Provide the [X, Y] coordinate of the cell's center where the given text is located.  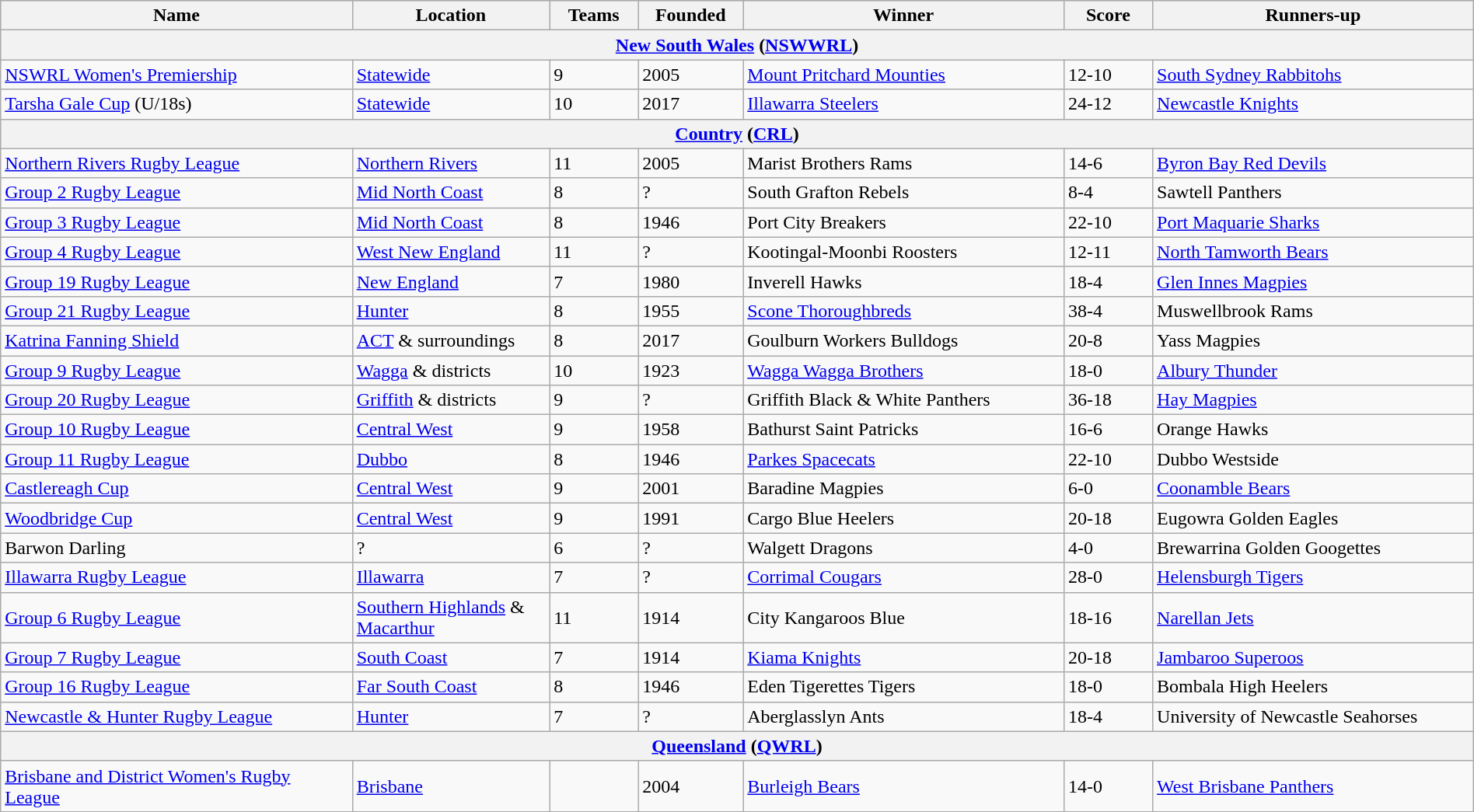
Orange Hawks [1314, 430]
North Tamworth Bears [1314, 252]
Scone Thoroughbreds [903, 311]
Runners-up [1314, 16]
Aberglasslyn Ants [903, 716]
West New England [451, 252]
18-16 [1108, 617]
Walgett Dragons [903, 548]
Coonamble Bears [1314, 489]
City Kangaroos Blue [903, 617]
Northern Rivers Rugby League [176, 163]
Group 10 Rugby League [176, 430]
ACT & surroundings [451, 340]
Group 4 Rugby League [176, 252]
Illawarra Steelers [903, 104]
Location [451, 16]
Kiama Knights [903, 657]
6 [594, 548]
Woodbridge Cup [176, 518]
University of Newcastle Seahorses [1314, 716]
Yass Magpies [1314, 340]
Corrimal Cougars [903, 577]
Brewarrina Golden Googettes [1314, 548]
South Grafton Rebels [903, 193]
1991 [690, 518]
Helensburgh Tigers [1314, 577]
Southern Highlands & Macarthur [451, 617]
Albury Thunder [1314, 371]
Group 19 Rugby League [176, 281]
New England [451, 281]
Glen Innes Magpies [1314, 281]
Kootingal-Moonbi Roosters [903, 252]
Marist Brothers Rams [903, 163]
Group 20 Rugby League [176, 400]
Eugowra Golden Eagles [1314, 518]
Burleigh Bears [903, 786]
Illawarra [451, 577]
Wagga Wagga Brothers [903, 371]
Port City Breakers [903, 222]
Group 7 Rugby League [176, 657]
Country (CRL) [737, 134]
Winner [903, 16]
2001 [690, 489]
1958 [690, 430]
Illawarra Rugby League [176, 577]
Sawtell Panthers [1314, 193]
Dubbo [451, 459]
Group 6 Rugby League [176, 617]
8-4 [1108, 193]
Narellan Jets [1314, 617]
Mount Pritchard Mounties [903, 75]
Port Maquarie Sharks [1314, 222]
Group 2 Rugby League [176, 193]
4-0 [1108, 548]
Bombala High Heelers [1314, 687]
Group 11 Rugby League [176, 459]
Inverell Hawks [903, 281]
36-18 [1108, 400]
Barwon Darling [176, 548]
Newcastle Knights [1314, 104]
1955 [690, 311]
NSWRL Women's Premiership [176, 75]
Founded [690, 16]
Teams [594, 16]
Far South Coast [451, 687]
38-4 [1108, 311]
12-10 [1108, 75]
Byron Bay Red Devils [1314, 163]
Queensland (QWRL) [737, 746]
South Coast [451, 657]
Baradine Magpies [903, 489]
Group 9 Rugby League [176, 371]
Tarsha Gale Cup (U/18s) [176, 104]
Parkes Spacecats [903, 459]
Group 3 Rugby League [176, 222]
Northern Rivers [451, 163]
28-0 [1108, 577]
West Brisbane Panthers [1314, 786]
Jambaroo Superoos [1314, 657]
1923 [690, 371]
Cargo Blue Heelers [903, 518]
Dubbo Westside [1314, 459]
Bathurst Saint Patricks [903, 430]
Newcastle & Hunter Rugby League [176, 716]
Castlereagh Cup [176, 489]
24-12 [1108, 104]
Group 16 Rugby League [176, 687]
Brisbane [451, 786]
20-8 [1108, 340]
Griffith & districts [451, 400]
Brisbane and District Women's Rugby League [176, 786]
14-6 [1108, 163]
1980 [690, 281]
Hay Magpies [1314, 400]
12-11 [1108, 252]
New South Wales (NSWWRL) [737, 45]
6-0 [1108, 489]
Name [176, 16]
16-6 [1108, 430]
14-0 [1108, 786]
Score [1108, 16]
Griffith Black & White Panthers [903, 400]
Goulburn Workers Bulldogs [903, 340]
Muswellbrook Rams [1314, 311]
Group 21 Rugby League [176, 311]
South Sydney Rabbitohs [1314, 75]
Eden Tigerettes Tigers [903, 687]
Katrina Fanning Shield [176, 340]
Wagga & districts [451, 371]
2004 [690, 786]
